For the text-containing cell, return its midpoint in [x, y] coordinate format. 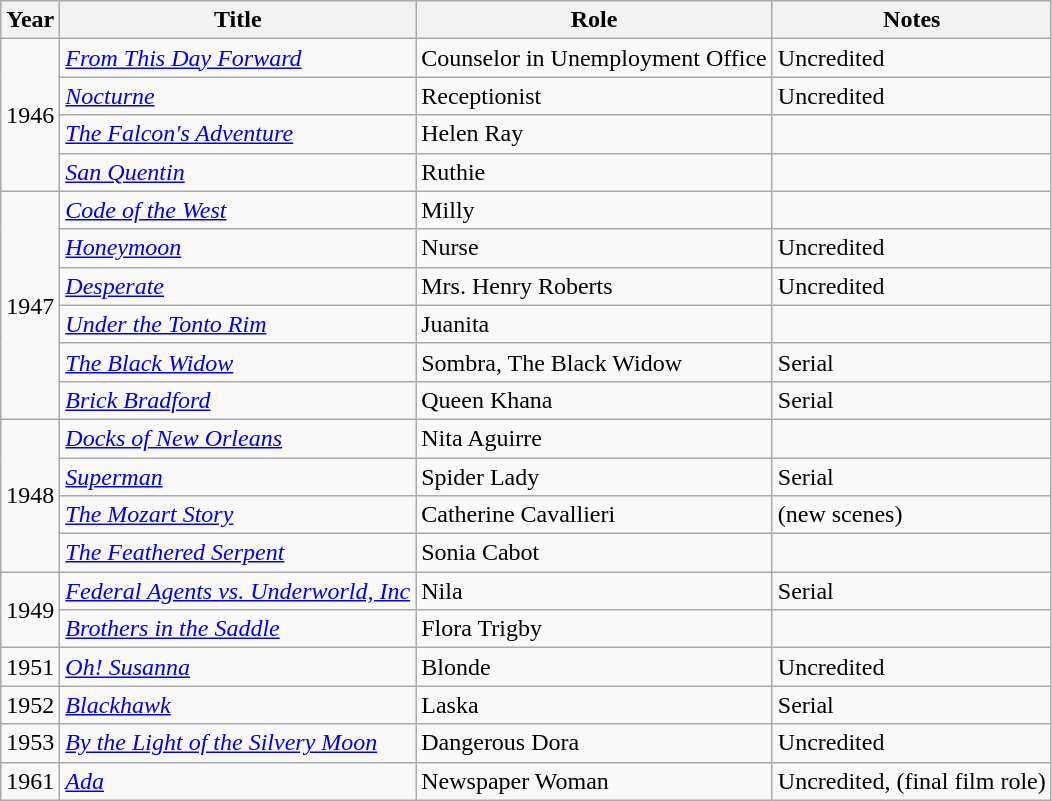
Spider Lady [594, 477]
By the Light of the Silvery Moon [238, 743]
Role [594, 20]
Brothers in the Saddle [238, 629]
The Mozart Story [238, 515]
Year [30, 20]
Sombra, The Black Widow [594, 362]
Ruthie [594, 172]
San Quentin [238, 172]
Blackhawk [238, 705]
Flora Trigby [594, 629]
Notes [912, 20]
Desperate [238, 286]
1946 [30, 115]
Catherine Cavallieri [594, 515]
Honeymoon [238, 248]
Nila [594, 591]
Brick Bradford [238, 400]
Ada [238, 781]
1948 [30, 495]
1952 [30, 705]
1947 [30, 305]
Dangerous Dora [594, 743]
Helen Ray [594, 134]
Docks of New Orleans [238, 438]
Sonia Cabot [594, 553]
Receptionist [594, 96]
Code of the West [238, 210]
Nita Aguirre [594, 438]
Title [238, 20]
Superman [238, 477]
Under the Tonto Rim [238, 324]
The Black Widow [238, 362]
Mrs. Henry Roberts [594, 286]
1951 [30, 667]
Juanita [594, 324]
1953 [30, 743]
Newspaper Woman [594, 781]
The Feathered Serpent [238, 553]
From This Day Forward [238, 58]
Oh! Susanna [238, 667]
Queen Khana [594, 400]
Laska [594, 705]
1961 [30, 781]
Nurse [594, 248]
(new scenes) [912, 515]
1949 [30, 610]
Federal Agents vs. Underworld, Inc [238, 591]
Counselor in Unemployment Office [594, 58]
Blonde [594, 667]
The Falcon's Adventure [238, 134]
Nocturne [238, 96]
Milly [594, 210]
Uncredited, (final film role) [912, 781]
